Find where the given text appears and provide that cell's center as [x, y] coordinate. 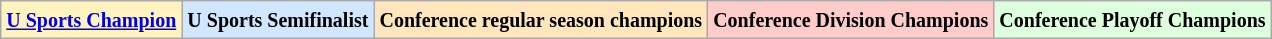
Conference Playoff Champions [1132, 20]
Conference regular season champions [541, 20]
Conference Division Champions [851, 20]
U Sports Semifinalist [278, 20]
U Sports Champion [92, 20]
